Locate the cell with the specified text and output its [X, Y] center coordinate. 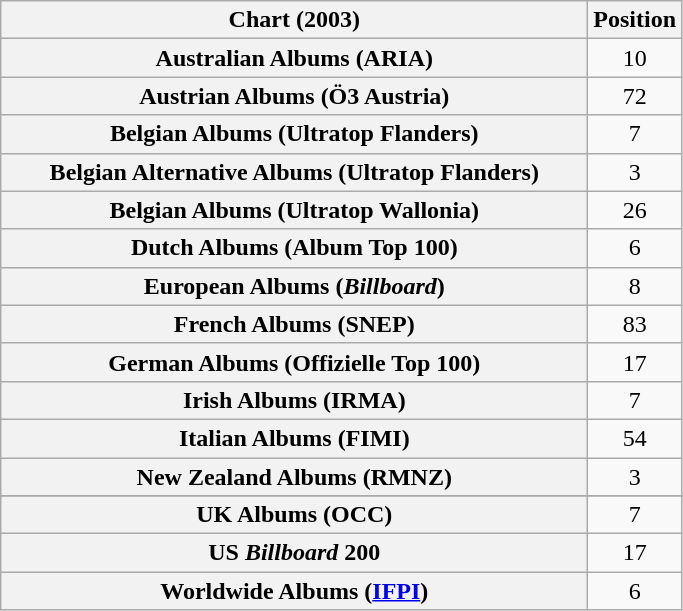
Italian Albums (FIMI) [294, 438]
Worldwide Albums (IFPI) [294, 591]
72 [635, 96]
54 [635, 438]
Irish Albums (IRMA) [294, 400]
Dutch Albums (Album Top 100) [294, 248]
8 [635, 286]
Belgian Albums (Ultratop Flanders) [294, 134]
Austrian Albums (Ö3 Austria) [294, 96]
10 [635, 58]
New Zealand Albums (RMNZ) [294, 477]
26 [635, 210]
US Billboard 200 [294, 553]
Belgian Alternative Albums (Ultratop Flanders) [294, 172]
German Albums (Offizielle Top 100) [294, 362]
European Albums (Billboard) [294, 286]
83 [635, 324]
French Albums (SNEP) [294, 324]
Australian Albums (ARIA) [294, 58]
UK Albums (OCC) [294, 515]
Chart (2003) [294, 20]
Position [635, 20]
Belgian Albums (Ultratop Wallonia) [294, 210]
